Identify which cell holds the provided text, then report its [X, Y] central coordinate. 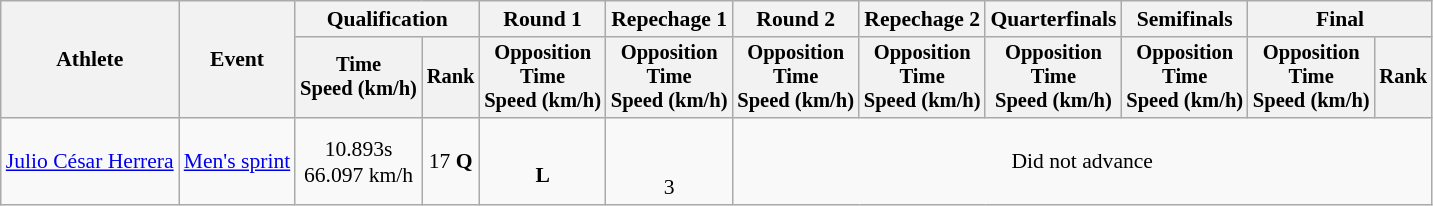
Julio César Herrera [90, 162]
L [542, 162]
17 Q [451, 162]
Event [238, 60]
10.893s66.097 km/h [358, 162]
Round 2 [796, 19]
Did not advance [1082, 162]
Athlete [90, 60]
TimeSpeed (km/h) [358, 78]
Semifinals [1184, 19]
Round 1 [542, 19]
Qualification [387, 19]
3 [670, 162]
Repechage 1 [670, 19]
Repechage 2 [922, 19]
Quarterfinals [1053, 19]
Final [1340, 19]
Men's sprint [238, 162]
